Identify which cell holds the provided text, then report its (X, Y) central coordinate. 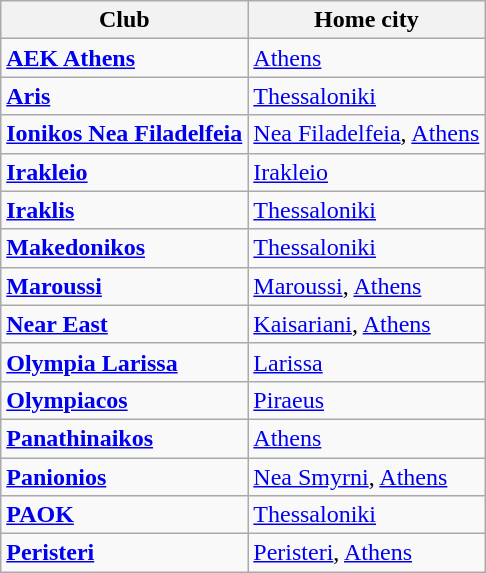
Nea Smyrni, Athens (366, 477)
Maroussi, Athens (366, 286)
Larissa (366, 362)
Maroussi (124, 286)
Nea Filadelfeia, Athens (366, 134)
Peristeri (124, 553)
Olympia Larissa (124, 362)
Piraeus (366, 400)
Iraklis (124, 210)
PAOK (124, 515)
Ionikos Nea Filadelfeia (124, 134)
AEK Athens (124, 58)
Aris (124, 96)
Home city (366, 20)
Makedonikos (124, 248)
Kaisariani, Athens (366, 324)
Near East (124, 324)
Panathinaikos (124, 438)
Olympiacos (124, 400)
Panionios (124, 477)
Club (124, 20)
Peristeri, Athens (366, 553)
